Locate the cell with the specified text and output its [X, Y] center coordinate. 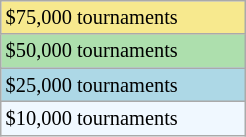
$10,000 tournaments [124, 118]
$75,000 tournaments [124, 17]
$25,000 tournaments [124, 85]
$50,000 tournaments [124, 51]
